Provide the [X, Y] coordinate of the cell's center where the given text is located.  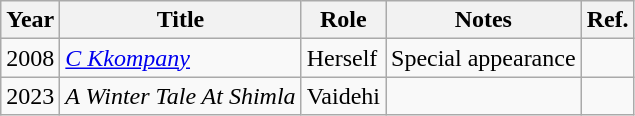
A Winter Tale At Shimla [180, 96]
C Kkompany [180, 58]
Title [180, 20]
Herself [343, 58]
Year [30, 20]
Notes [484, 20]
2008 [30, 58]
Role [343, 20]
Ref. [608, 20]
Vaidehi [343, 96]
Special appearance [484, 58]
2023 [30, 96]
